Return the (x, y) coordinate for the center point of the cell that contains the specified text.  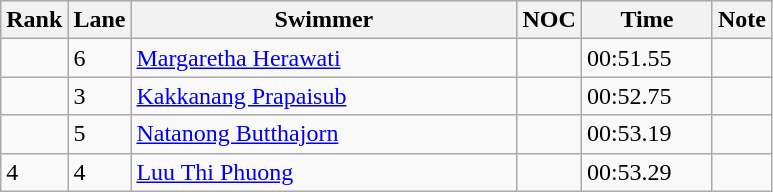
Note (742, 20)
Kakkanang Prapaisub (324, 96)
Luu Thi Phuong (324, 172)
00:52.75 (646, 96)
Swimmer (324, 20)
Lane (100, 20)
5 (100, 134)
Margaretha Herawati (324, 58)
00:51.55 (646, 58)
Time (646, 20)
NOC (549, 20)
Rank (34, 20)
6 (100, 58)
Natanong Butthajorn (324, 134)
3 (100, 96)
00:53.19 (646, 134)
00:53.29 (646, 172)
